Search for the cell housing the specified text and yield its (x, y) center coordinate. 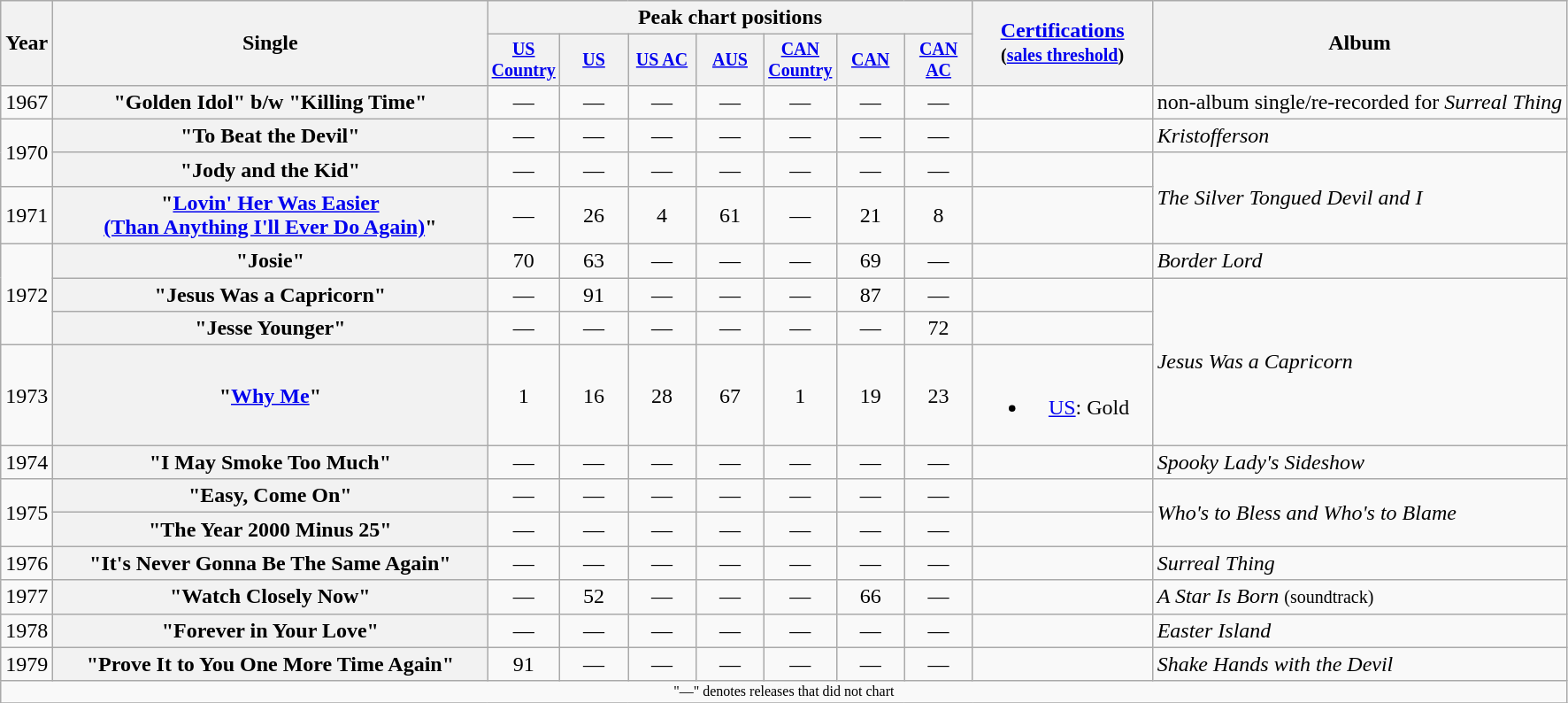
"To Beat the Devil" (271, 135)
19 (871, 395)
61 (729, 214)
1974 (27, 462)
26 (595, 214)
US AC (662, 60)
52 (595, 597)
non-album single/re-recorded for Surreal Thing (1359, 102)
CAN Country (800, 60)
66 (871, 597)
1967 (27, 102)
Easter Island (1359, 630)
US Country (524, 60)
1977 (27, 597)
1978 (27, 630)
1973 (27, 395)
Year (27, 43)
87 (871, 295)
"I May Smoke Too Much" (271, 462)
"It's Never Gonna Be The Same Again" (271, 563)
1970 (27, 152)
1972 (27, 295)
"Golden Idol" b/w "Killing Time" (271, 102)
"Why Me" (271, 395)
69 (871, 261)
"The Year 2000 Minus 25" (271, 529)
"—" denotes releases that did not chart (784, 691)
1975 (27, 513)
CAN (871, 60)
21 (871, 214)
1971 (27, 214)
US (595, 60)
"Prove It to You One More Time Again" (271, 664)
Who's to Bless and Who's to Blame (1359, 513)
"Watch Closely Now" (271, 597)
"Jody and the Kid" (271, 169)
Border Lord (1359, 261)
70 (524, 261)
23 (938, 395)
4 (662, 214)
Single (271, 43)
CAN AC (938, 60)
63 (595, 261)
Certifications(sales threshold) (1062, 43)
8 (938, 214)
Jesus Was a Capricorn (1359, 361)
Kristofferson (1359, 135)
US: Gold (1062, 395)
Shake Hands with the Devil (1359, 664)
A Star Is Born (soundtrack) (1359, 597)
AUS (729, 60)
67 (729, 395)
1979 (27, 664)
1976 (27, 563)
The Silver Tongued Devil and I (1359, 198)
Surreal Thing (1359, 563)
"Easy, Come On" (271, 496)
"Forever in Your Love" (271, 630)
16 (595, 395)
Spooky Lady's Sideshow (1359, 462)
"Jesse Younger" (271, 328)
Album (1359, 43)
28 (662, 395)
"Josie" (271, 261)
"Lovin' Her Was Easier(Than Anything I'll Ever Do Again)" (271, 214)
"Jesus Was a Capricorn" (271, 295)
72 (938, 328)
Peak chart positions (730, 18)
